Search for the cell housing the specified text and yield its (X, Y) center coordinate. 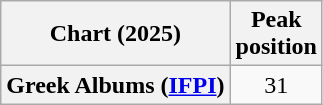
31 (276, 85)
Chart (2025) (116, 34)
Peak position (276, 34)
Greek Albums (IFPI) (116, 85)
